Locate the cell with the specified text and output its (X, Y) center coordinate. 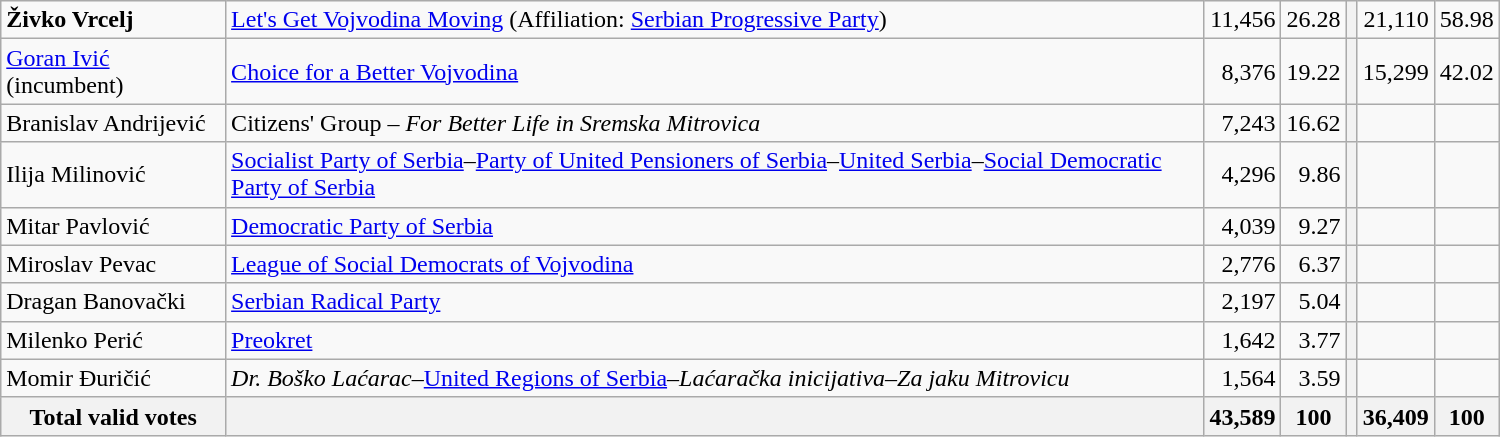
Total valid votes (114, 416)
3.77 (1314, 340)
43,589 (1242, 416)
Goran Ivić (incumbent) (114, 72)
8,376 (1242, 72)
Democratic Party of Serbia (715, 226)
Miroslav Pevac (114, 264)
4,039 (1242, 226)
Dragan Banovački (114, 302)
5.04 (1314, 302)
Momir Đuričić (114, 378)
Živko Vrcelj (114, 20)
6.37 (1314, 264)
Choice for a Better Vojvodina (715, 72)
7,243 (1242, 123)
21,110 (1396, 20)
42.02 (1466, 72)
36,409 (1396, 416)
Serbian Radical Party (715, 302)
11,456 (1242, 20)
16.62 (1314, 123)
1,564 (1242, 378)
58.98 (1466, 20)
1,642 (1242, 340)
2,197 (1242, 302)
9.27 (1314, 226)
League of Social Democrats of Vojvodina (715, 264)
2,776 (1242, 264)
Mitar Pavlović (114, 226)
Dr. Boško Laćarac–United Regions of Serbia–Laćaračka inicijativa–Za jaku Mitrovicu (715, 378)
Let's Get Vojvodina Moving (Affiliation: Serbian Progressive Party) (715, 20)
4,296 (1242, 174)
9.86 (1314, 174)
26.28 (1314, 20)
15,299 (1396, 72)
Citizens' Group – For Better Life in Sremska Mitrovica (715, 123)
19.22 (1314, 72)
Socialist Party of Serbia–Party of United Pensioners of Serbia–United Serbia–Social Democratic Party of Serbia (715, 174)
Branislav Andrijević (114, 123)
Ilija Milinović (114, 174)
Milenko Perić (114, 340)
3.59 (1314, 378)
Preokret (715, 340)
